Provide the [X, Y] coordinate of the cell's center where the given text is located.  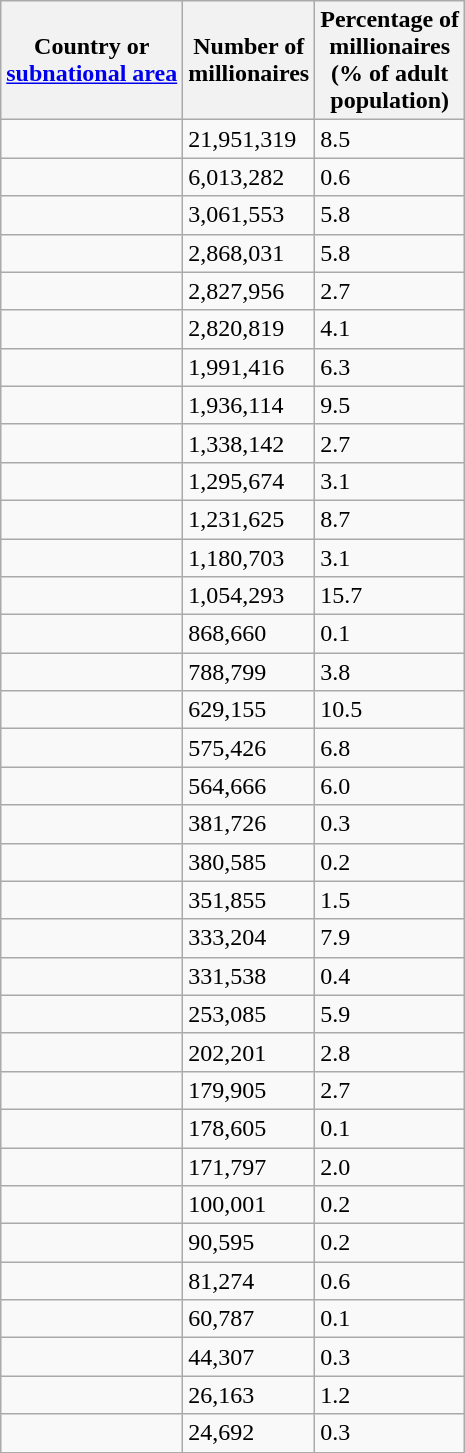
3,061,553 [249, 215]
1,180,703 [249, 557]
2.0 [390, 1167]
179,905 [249, 1090]
564,666 [249, 786]
2,820,819 [249, 329]
1,231,625 [249, 519]
6.8 [390, 748]
10.5 [390, 710]
60,787 [249, 1319]
1.5 [390, 900]
629,155 [249, 710]
381,726 [249, 824]
5.9 [390, 1014]
44,307 [249, 1357]
100,001 [249, 1205]
Number ofmillionaires [249, 60]
9.5 [390, 405]
1,338,142 [249, 443]
1,991,416 [249, 367]
1,054,293 [249, 596]
868,660 [249, 634]
1,295,674 [249, 481]
788,799 [249, 672]
Country orsubnational area [92, 60]
1,936,114 [249, 405]
2,827,956 [249, 291]
331,538 [249, 976]
351,855 [249, 900]
202,201 [249, 1052]
0.4 [390, 976]
81,274 [249, 1281]
4.1 [390, 329]
253,085 [249, 1014]
8.7 [390, 519]
171,797 [249, 1167]
26,163 [249, 1395]
6.3 [390, 367]
1.2 [390, 1395]
333,204 [249, 938]
380,585 [249, 862]
2.8 [390, 1052]
575,426 [249, 748]
90,595 [249, 1243]
3.8 [390, 672]
6.0 [390, 786]
24,692 [249, 1433]
7.9 [390, 938]
Percentage ofmillionaires(% of adultpopulation) [390, 60]
8.5 [390, 139]
6,013,282 [249, 177]
15.7 [390, 596]
178,605 [249, 1128]
2,868,031 [249, 253]
21,951,319 [249, 139]
